Extract the (x, y) coordinate from the center of the cell holding the provided text.  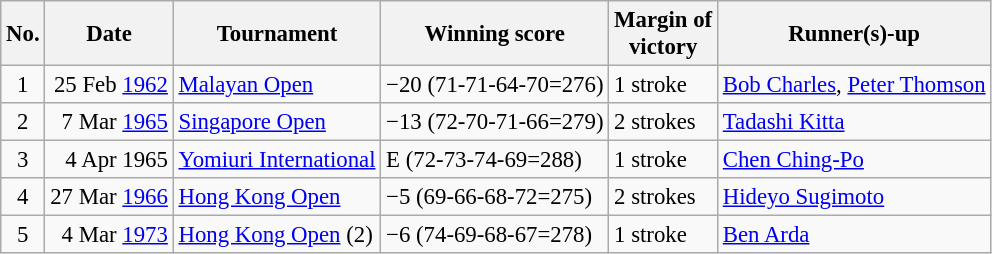
27 Mar 1966 (109, 197)
−5 (69-66-68-72=275) (495, 197)
7 Mar 1965 (109, 122)
Ben Arda (854, 235)
Margin ofvictory (664, 34)
Date (109, 34)
4 (23, 197)
Malayan Open (277, 85)
Yomiuri International (277, 160)
E (72-73-74-69=288) (495, 160)
No. (23, 34)
Hideyo Sugimoto (854, 197)
5 (23, 235)
4 Apr 1965 (109, 160)
Singapore Open (277, 122)
Runner(s)-up (854, 34)
25 Feb 1962 (109, 85)
Hong Kong Open (277, 197)
−13 (72-70-71-66=279) (495, 122)
Hong Kong Open (2) (277, 235)
Bob Charles, Peter Thomson (854, 85)
−6 (74-69-68-67=278) (495, 235)
Chen Ching-Po (854, 160)
4 Mar 1973 (109, 235)
Winning score (495, 34)
Tournament (277, 34)
1 (23, 85)
−20 (71-71-64-70=276) (495, 85)
2 (23, 122)
Tadashi Kitta (854, 122)
3 (23, 160)
